Find where the given text appears and provide that cell's center as (x, y) coordinate. 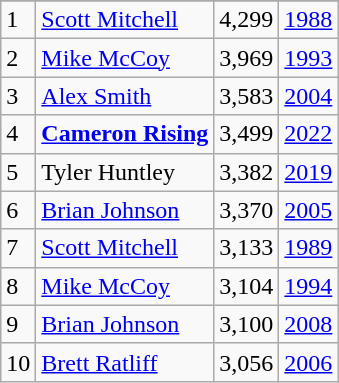
4 (18, 134)
3 (18, 96)
2022 (308, 134)
2008 (308, 324)
3,100 (246, 324)
Tyler Huntley (125, 172)
1989 (308, 248)
2005 (308, 210)
3,370 (246, 210)
4,299 (246, 20)
8 (18, 286)
1 (18, 20)
3,133 (246, 248)
3,104 (246, 286)
3,499 (246, 134)
Brett Ratliff (125, 362)
2004 (308, 96)
5 (18, 172)
6 (18, 210)
Alex Smith (125, 96)
9 (18, 324)
3,969 (246, 58)
7 (18, 248)
1993 (308, 58)
3,583 (246, 96)
3,382 (246, 172)
Cameron Rising (125, 134)
2 (18, 58)
2019 (308, 172)
1988 (308, 20)
10 (18, 362)
3,056 (246, 362)
1994 (308, 286)
2006 (308, 362)
